Locate the cell with the specified text and output its [x, y] center coordinate. 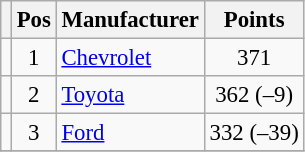
Points [254, 20]
Chevrolet [130, 58]
Pos [34, 20]
2 [34, 95]
3 [34, 133]
371 [254, 58]
Toyota [130, 95]
Ford [130, 133]
Manufacturer [130, 20]
362 (–9) [254, 95]
332 (–39) [254, 133]
1 [34, 58]
